Locate the cell with the specified text and output its [X, Y] center coordinate. 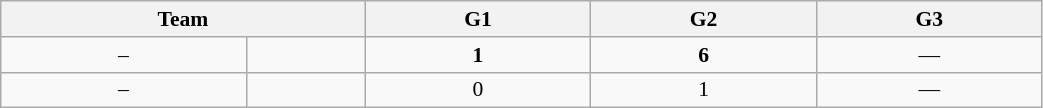
G1 [478, 19]
0 [478, 90]
6 [704, 55]
G2 [704, 19]
Team [183, 19]
G3 [929, 19]
